Output the (X, Y) coordinate of the center of the cell containing the given text.  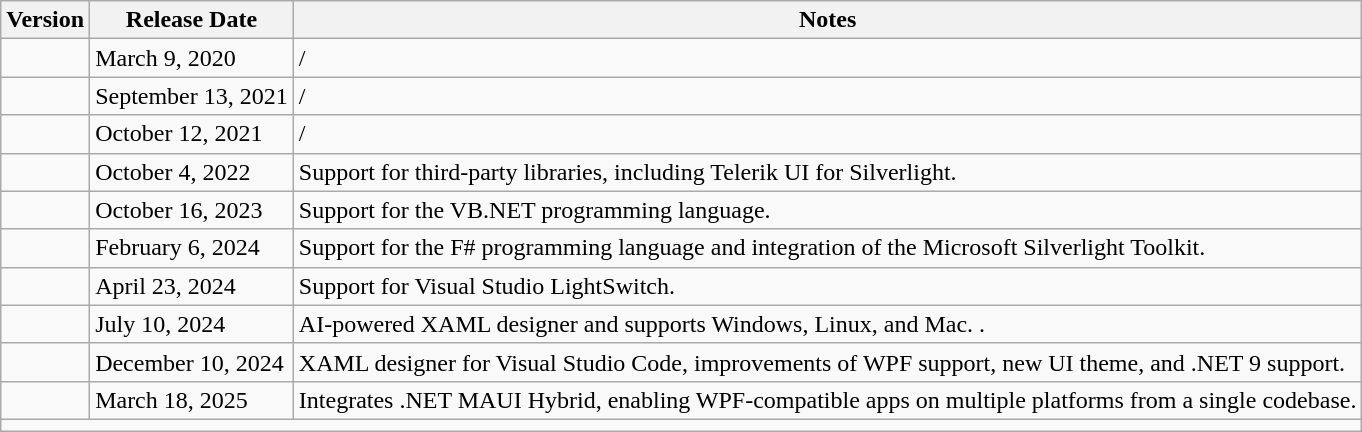
October 12, 2021 (192, 134)
April 23, 2024 (192, 286)
February 6, 2024 (192, 248)
Support for third-party libraries, including Telerik UI for Silverlight. (828, 172)
September 13, 2021 (192, 96)
Release Date (192, 20)
October 16, 2023 (192, 210)
Support for Visual Studio LightSwitch. (828, 286)
Support for the VB.NET programming language. (828, 210)
December 10, 2024 (192, 362)
XAML designer for Visual Studio Code, improvements of WPF support, new UI theme, and .NET 9 support. (828, 362)
July 10, 2024 (192, 324)
October 4, 2022 (192, 172)
Support for the F# programming language and integration of the Microsoft Silverlight Toolkit. (828, 248)
Notes (828, 20)
Integrates .NET MAUI Hybrid, enabling WPF-compatible apps on multiple platforms from a single codebase. (828, 400)
AI-powered XAML designer and supports Windows, Linux, and Mac. . (828, 324)
March 18, 2025 (192, 400)
March 9, 2020 (192, 58)
Version (46, 20)
